Find where the given text appears and provide that cell's center as [x, y] coordinate. 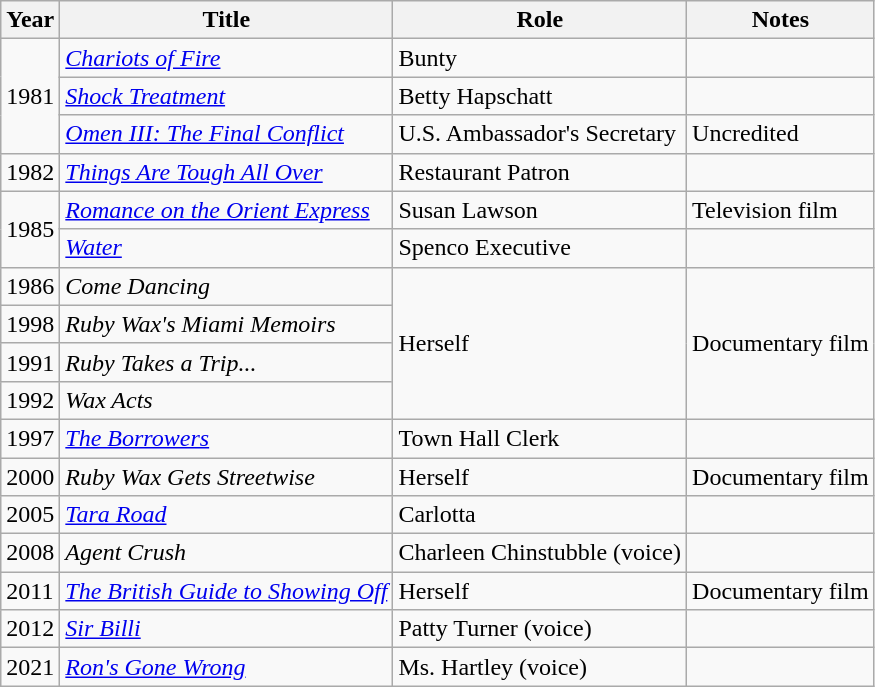
1982 [30, 172]
Things Are Tough All Over [226, 172]
1998 [30, 324]
Ms. Hartley (voice) [540, 667]
Ruby Wax Gets Streetwise [226, 477]
Ruby Wax's Miami Memoirs [226, 324]
The Borrowers [226, 438]
Spenco Executive [540, 248]
1992 [30, 400]
2000 [30, 477]
Water [226, 248]
Uncredited [781, 134]
1986 [30, 286]
Sir Billi [226, 629]
Tara Road [226, 515]
2021 [30, 667]
Ruby Takes a Trip... [226, 362]
The British Guide to Showing Off [226, 591]
Year [30, 20]
Notes [781, 20]
Charleen Chinstubble (voice) [540, 553]
2008 [30, 553]
Susan Lawson [540, 210]
Shock Treatment [226, 96]
1997 [30, 438]
Wax Acts [226, 400]
Role [540, 20]
Bunty [540, 58]
Title [226, 20]
1985 [30, 229]
Carlotta [540, 515]
Patty Turner (voice) [540, 629]
2005 [30, 515]
2012 [30, 629]
Chariots of Fire [226, 58]
1991 [30, 362]
1981 [30, 96]
Restaurant Patron [540, 172]
2011 [30, 591]
Television film [781, 210]
Betty Hapschatt [540, 96]
Agent Crush [226, 553]
Come Dancing [226, 286]
Ron's Gone Wrong [226, 667]
Romance on the Orient Express [226, 210]
Town Hall Clerk [540, 438]
U.S. Ambassador's Secretary [540, 134]
Omen III: The Final Conflict [226, 134]
